Capture the cell that displays the provided text and extract its (x, y) central coordinate. 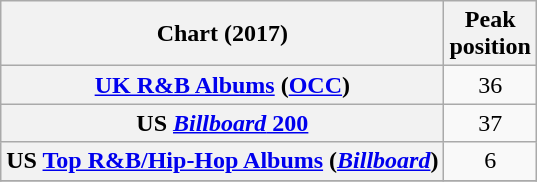
6 (490, 161)
US Top R&B/Hip-Hop Albums (Billboard) (222, 161)
36 (490, 85)
37 (490, 123)
US Billboard 200 (222, 123)
Chart (2017) (222, 34)
UK R&B Albums (OCC) (222, 85)
Peakposition (490, 34)
